Find where the given text appears and provide that cell's center as (X, Y) coordinate. 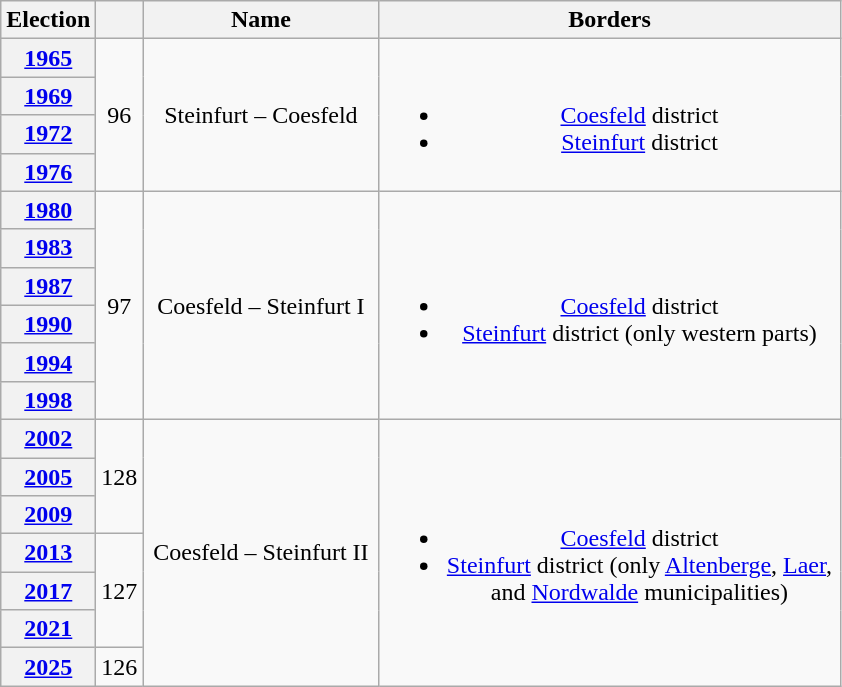
Borders (610, 20)
127 (120, 591)
2025 (48, 667)
Coesfeld – Steinfurt I (261, 305)
Coesfeld – Steinfurt II (261, 552)
Coesfeld districtSteinfurt district (only western parts) (610, 305)
1987 (48, 286)
128 (120, 476)
1976 (48, 172)
2009 (48, 515)
1998 (48, 400)
97 (120, 305)
2005 (48, 477)
1990 (48, 324)
Name (261, 20)
96 (120, 115)
1983 (48, 248)
1965 (48, 58)
Coesfeld districtSteinfurt district (only Altenberge, Laer, and Nordwalde municipalities) (610, 552)
1972 (48, 134)
1969 (48, 96)
2013 (48, 553)
2021 (48, 629)
126 (120, 667)
Coesfeld districtSteinfurt district (610, 115)
1980 (48, 210)
2002 (48, 438)
Election (48, 20)
Steinfurt – Coesfeld (261, 115)
2017 (48, 591)
1994 (48, 362)
